Return the [X, Y] coordinate for the center point of the cell that contains the specified text.  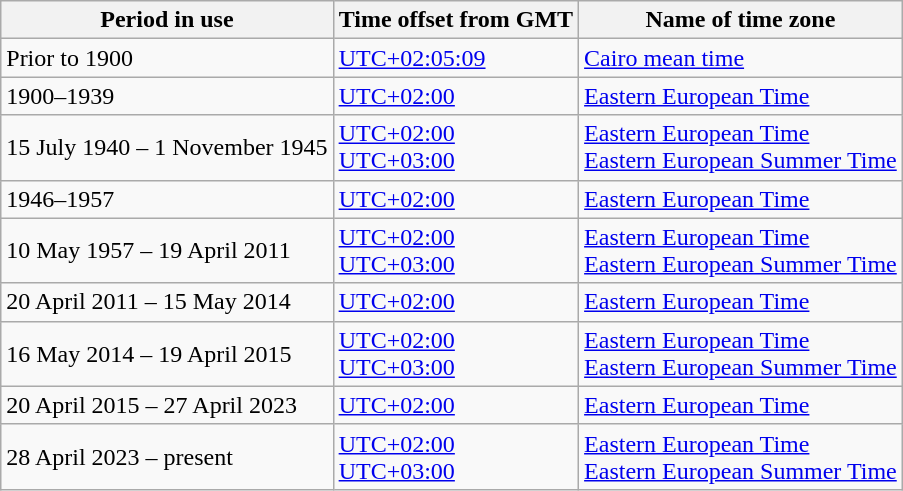
10 May 1957 – 19 April 2011 [167, 250]
1946–1957 [167, 199]
16 May 2014 – 19 April 2015 [167, 354]
28 April 2023 – present [167, 456]
20 April 2015 – 27 April 2023 [167, 405]
Prior to 1900 [167, 58]
UTC+02:05:09 [456, 58]
1900–1939 [167, 96]
Cairo mean time [741, 58]
15 July 1940 – 1 November 1945 [167, 148]
Name of time zone [741, 20]
Time offset from GMT [456, 20]
20 April 2011 – 15 May 2014 [167, 302]
Period in use [167, 20]
